Determine the (x, y) coordinate at the center of the cell enclosing the given text.  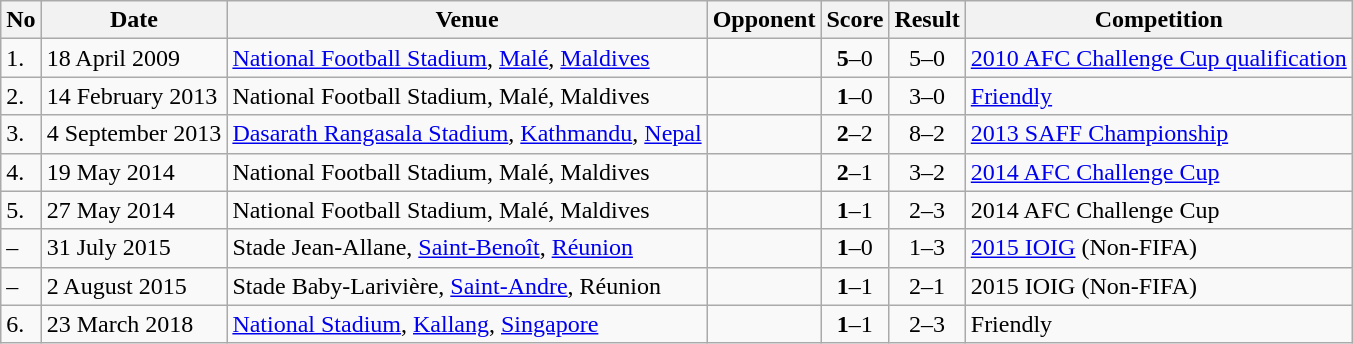
1–3 (927, 248)
Competition (1158, 20)
3–0 (927, 96)
14 February 2013 (134, 96)
19 May 2014 (134, 172)
6. (21, 324)
No (21, 20)
5. (21, 210)
Result (927, 20)
Dasarath Rangasala Stadium, Kathmandu, Nepal (467, 134)
27 May 2014 (134, 210)
2 August 2015 (134, 286)
National Stadium, Kallang, Singapore (467, 324)
Venue (467, 20)
23 March 2018 (134, 324)
2010 AFC Challenge Cup qualification (1158, 58)
18 April 2009 (134, 58)
1. (21, 58)
8–2 (927, 134)
Stade Jean-Allane, Saint-Benoît, Réunion (467, 248)
2. (21, 96)
4 September 2013 (134, 134)
Score (855, 20)
Date (134, 20)
31 July 2015 (134, 248)
Opponent (764, 20)
4. (21, 172)
2013 SAFF Championship (1158, 134)
Stade Baby-Larivière, Saint-Andre, Réunion (467, 286)
3–2 (927, 172)
3. (21, 134)
2–2 (855, 134)
